Return [X, Y] of the center of cell containing provided text 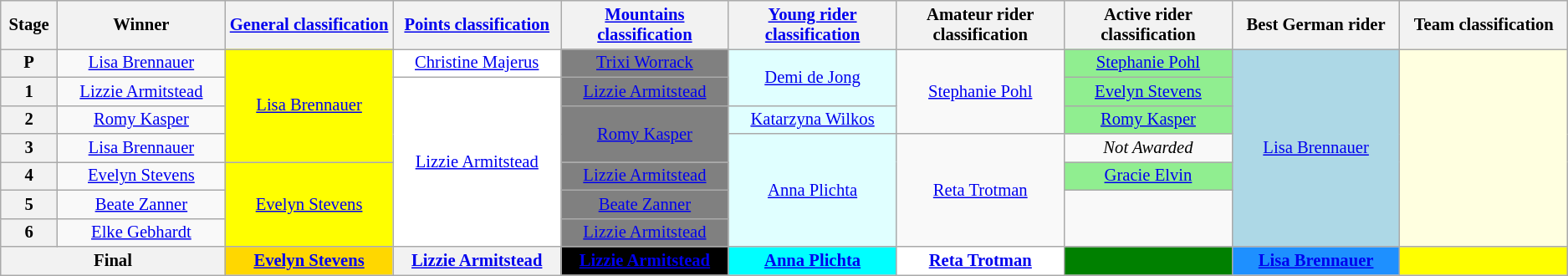
Not Awarded [1149, 148]
5 [29, 204]
Katarzyna Wilkos [813, 120]
Mountains classification [646, 24]
Winner [142, 24]
1 [29, 91]
Elke Gebhardt [142, 233]
Team classification [1484, 24]
Trixi Worrack [646, 63]
Active rider classification [1149, 24]
Young rider classification [813, 24]
Christine Majerus [477, 63]
Amateur rider classification [980, 24]
6 [29, 233]
Stage [29, 24]
Gracie Elvin [1149, 176]
4 [29, 176]
Points classification [477, 24]
3 [29, 148]
Best German rider [1316, 24]
Demi de Jong [813, 77]
General classification [309, 24]
2 [29, 120]
P [29, 63]
Final [113, 260]
